Search for the cell housing the specified text and yield its (X, Y) center coordinate. 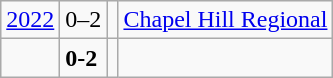
0-2 (84, 58)
Chapel Hill Regional (226, 20)
2022 (30, 20)
0–2 (84, 20)
